Return [x, y] of the center of cell containing provided text 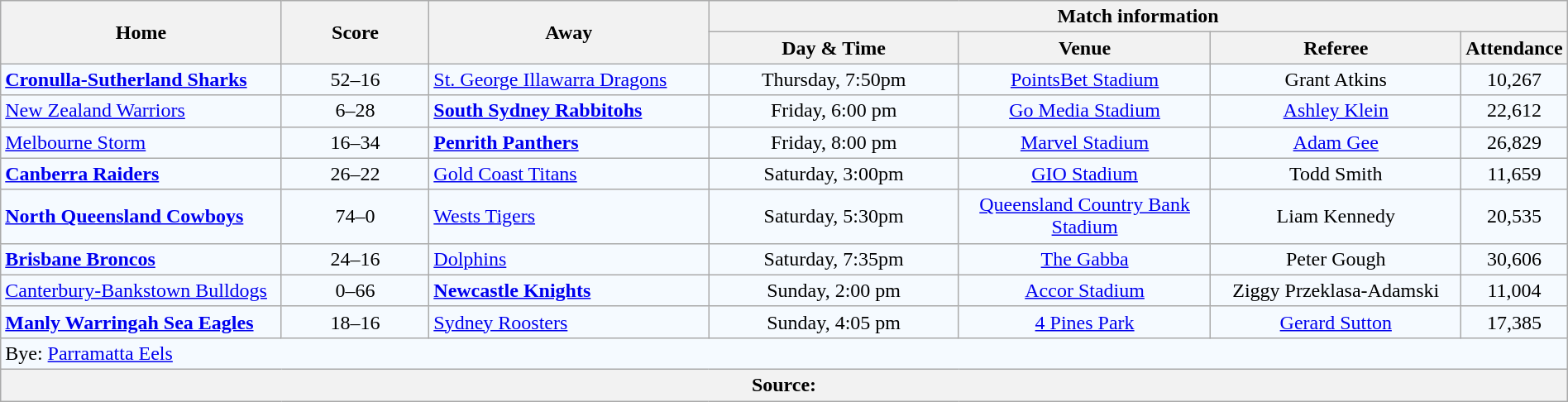
Friday, 6:00 pm [834, 111]
Score [356, 32]
18–16 [356, 322]
GIO Stadium [1084, 174]
24–16 [356, 259]
North Queensland Cowboys [141, 217]
New Zealand Warriors [141, 111]
4 Pines Park [1084, 322]
Source: [784, 385]
Wests Tigers [569, 217]
Gerard Sutton [1336, 322]
Gold Coast Titans [569, 174]
74–0 [356, 217]
Venue [1084, 48]
52–16 [356, 79]
Accor Stadium [1084, 290]
11,659 [1514, 174]
Sunday, 4:05 pm [834, 322]
Cronulla-Sutherland Sharks [141, 79]
St. George Illawarra Dragons [569, 79]
17,385 [1514, 322]
6–28 [356, 111]
South Sydney Rabbitohs [569, 111]
0–66 [356, 290]
Melbourne Storm [141, 142]
Canberra Raiders [141, 174]
Ziggy Przeklasa-Adamski [1336, 290]
30,606 [1514, 259]
22,612 [1514, 111]
Brisbane Broncos [141, 259]
Match information [1138, 17]
Home [141, 32]
26,829 [1514, 142]
26–22 [356, 174]
Dolphins [569, 259]
The Gabba [1084, 259]
Friday, 8:00 pm [834, 142]
Ashley Klein [1336, 111]
Todd Smith [1336, 174]
Adam Gee [1336, 142]
Day & Time [834, 48]
Attendance [1514, 48]
16–34 [356, 142]
Penrith Panthers [569, 142]
Manly Warringah Sea Eagles [141, 322]
Newcastle Knights [569, 290]
Sunday, 2:00 pm [834, 290]
10,267 [1514, 79]
11,004 [1514, 290]
Sydney Roosters [569, 322]
Away [569, 32]
PointsBet Stadium [1084, 79]
Saturday, 3:00pm [834, 174]
Referee [1336, 48]
Saturday, 7:35pm [834, 259]
Marvel Stadium [1084, 142]
Peter Gough [1336, 259]
Saturday, 5:30pm [834, 217]
Grant Atkins [1336, 79]
Go Media Stadium [1084, 111]
Queensland Country Bank Stadium [1084, 217]
Bye: Parramatta Eels [784, 353]
20,535 [1514, 217]
Canterbury-Bankstown Bulldogs [141, 290]
Liam Kennedy [1336, 217]
Thursday, 7:50pm [834, 79]
